Output the [X, Y] coordinate of the center of the cell containing the given text.  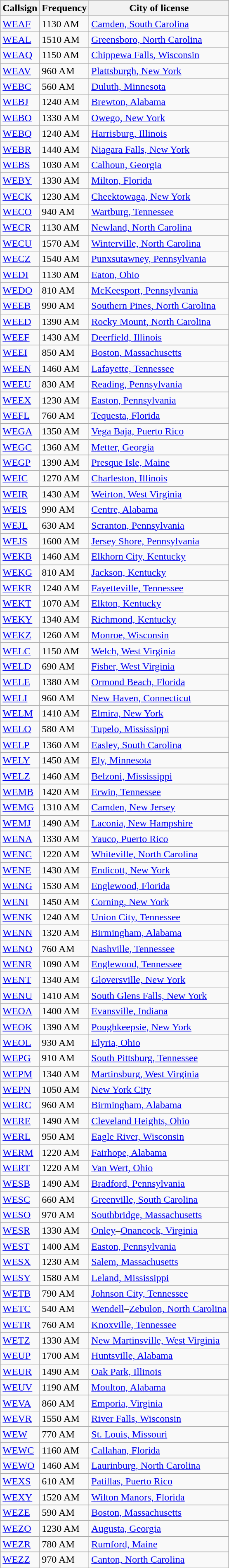
1550 AM [64, 1419]
WEDO [20, 290]
WEOL [20, 1043]
Brewton, Alabama [159, 102]
WEUV [20, 1387]
630 AM [64, 525]
Tequesta, Florida [159, 415]
610 AM [64, 1482]
Owego, New York [159, 118]
WECO [20, 212]
1350 AM [64, 431]
560 AM [64, 86]
Van Wert, Ohio [159, 1168]
Canton, North Carolina [159, 1560]
1260 AM [64, 635]
New Haven, Connecticut [159, 698]
WEBR [20, 149]
Punxsutawney, Pennsylvania [159, 259]
WESB [20, 1183]
Centre, Alabama [159, 510]
Camden, South Carolina [159, 24]
WERE [20, 1121]
WELD [20, 666]
River Falls, Wisconsin [159, 1419]
690 AM [64, 666]
WEVA [20, 1403]
New Martinsville, West Virginia [159, 1340]
WEZE [20, 1513]
WERT [20, 1168]
1050 AM [64, 1090]
South Pittsburg, Tennessee [159, 1058]
WEJL [20, 525]
1520 AM [64, 1497]
Fairhope, Alabama [159, 1152]
WETC [20, 1309]
Elyria, Ohio [159, 1043]
WENA [20, 839]
Laurinburg, North Carolina [159, 1466]
580 AM [64, 729]
WESY [20, 1278]
WEWC [20, 1450]
910 AM [64, 1058]
850 AM [64, 353]
1160 AM [64, 1450]
Yauco, Puerto Rico [159, 839]
Eagle River, Wisconsin [159, 1136]
Tupelo, Mississippi [159, 729]
WEEB [20, 306]
Richmond, Kentucky [159, 619]
WEXY [20, 1497]
Deerfield, Illinois [159, 337]
Vega Baja, Puerto Rico [159, 431]
Camden, New Jersey [159, 807]
South Glens Falls, New York [159, 996]
WEEI [20, 353]
WEZR [20, 1544]
1600 AM [64, 541]
Endicott, New York [159, 870]
Leland, Mississippi [159, 1278]
Moulton, Alabama [159, 1387]
WENN [20, 933]
WEKG [20, 572]
City of license [159, 8]
1310 AM [64, 807]
Union City, Tennessee [159, 917]
WEBY [20, 180]
WECK [20, 196]
WECU [20, 243]
Augusta, Georgia [159, 1528]
WECR [20, 228]
1700 AM [64, 1356]
Martinsburg, West Virginia [159, 1074]
Easley, South Carolina [159, 745]
WELC [20, 651]
Cleveland Heights, Ohio [159, 1121]
WENE [20, 870]
Onley–Onancock, Virginia [159, 1231]
Newland, North Carolina [159, 228]
WEEU [20, 384]
Laconia, New Hampshire [159, 823]
1380 AM [64, 682]
Callahan, Florida [159, 1450]
1270 AM [64, 478]
Gloversville, New York [159, 980]
McKeesport, Pennsylvania [159, 290]
Weirton, West Virginia [159, 494]
WEKT [20, 604]
1190 AM [64, 1387]
Poughkeepsie, New York [159, 1027]
WEGA [20, 431]
1030 AM [64, 165]
860 AM [64, 1403]
WEAV [20, 71]
950 AM [64, 1136]
WELI [20, 698]
WEDI [20, 275]
WEIC [20, 478]
Charleston, Illinois [159, 478]
Fisher, West Virginia [159, 666]
WELY [20, 761]
WETB [20, 1293]
WEBO [20, 118]
1540 AM [64, 259]
Knoxville, Tennessee [159, 1325]
Milton, Florida [159, 180]
830 AM [64, 384]
Winterville, North Carolina [159, 243]
WEIR [20, 494]
WEZZ [20, 1560]
Cheektowaga, New York [159, 196]
1510 AM [64, 40]
WENT [20, 980]
Bradford, Pennsylvania [159, 1183]
Emporia, Virginia [159, 1403]
Erwin, Tennessee [159, 792]
WENC [20, 854]
Duluth, Minnesota [159, 86]
660 AM [64, 1199]
WEMB [20, 792]
1440 AM [64, 149]
Whiteville, North Carolina [159, 854]
WEUP [20, 1356]
940 AM [64, 212]
Jersey Shore, Pennsylvania [159, 541]
WECZ [20, 259]
WENR [20, 964]
WESR [20, 1231]
Calhoun, Georgia [159, 165]
540 AM [64, 1309]
WELE [20, 682]
Englewood, Florida [159, 886]
WEPN [20, 1090]
WEKR [20, 588]
WELZ [20, 776]
WENU [20, 996]
WEGC [20, 447]
WEKB [20, 557]
1530 AM [64, 886]
WEVR [20, 1419]
Ely, Minnesota [159, 761]
WENG [20, 886]
WENI [20, 901]
Lafayette, Tennessee [159, 369]
WETZ [20, 1340]
Ormond Beach, Florida [159, 682]
Wendell–Zebulon, North Carolina [159, 1309]
Evansville, Indiana [159, 1011]
WEBJ [20, 102]
Harrisburg, Illinois [159, 133]
WEBC [20, 86]
WEBS [20, 165]
WEST [20, 1246]
Plattsburgh, New York [159, 71]
WEOK [20, 1027]
WETR [20, 1325]
WELP [20, 745]
Rumford, Maine [159, 1544]
Johnson City, Tennessee [159, 1293]
Southern Pines, North Carolina [159, 306]
Corning, New York [159, 901]
WEMG [20, 807]
WEEN [20, 369]
WEFL [20, 415]
WESC [20, 1199]
WERL [20, 1136]
WEJS [20, 541]
WEEX [20, 400]
WERC [20, 1105]
Monroe, Wisconsin [159, 635]
Englewood, Tennessee [159, 964]
WEPG [20, 1058]
WEOA [20, 1011]
770 AM [64, 1434]
Rocky Mount, North Carolina [159, 322]
WEXS [20, 1482]
Wartburg, Tennessee [159, 212]
Callsign [20, 8]
WENO [20, 948]
1570 AM [64, 243]
WEAL [20, 40]
WEBQ [20, 133]
Niagara Falls, New York [159, 149]
WENK [20, 917]
1320 AM [64, 933]
Jackson, Kentucky [159, 572]
WEED [20, 322]
WEPM [20, 1074]
St. Louis, Missouri [159, 1434]
790 AM [64, 1293]
1090 AM [64, 964]
Oak Park, Illinois [159, 1372]
Belzoni, Mississippi [159, 776]
Southbridge, Massachusetts [159, 1215]
1580 AM [64, 1278]
Elmira, New York [159, 714]
930 AM [64, 1043]
WESO [20, 1215]
WEMJ [20, 823]
WESX [20, 1262]
WEEF [20, 337]
Elkton, Kentucky [159, 604]
New York City [159, 1090]
WERM [20, 1152]
WEW [20, 1434]
Elkhorn City, Kentucky [159, 557]
WEKZ [20, 635]
1070 AM [64, 604]
1420 AM [64, 792]
WEUR [20, 1372]
Patillas, Puerto Rico [159, 1482]
WEAQ [20, 55]
Nashville, Tennessee [159, 948]
Metter, Georgia [159, 447]
780 AM [64, 1544]
Frequency [64, 8]
Eaton, Ohio [159, 275]
WEGP [20, 463]
WELO [20, 729]
Wilton Manors, Florida [159, 1497]
Reading, Pennsylvania [159, 384]
Scranton, Pennsylvania [159, 525]
590 AM [64, 1513]
WEKY [20, 619]
Presque Isle, Maine [159, 463]
WEIS [20, 510]
WEZO [20, 1528]
WELM [20, 714]
Fayetteville, Tennessee [159, 588]
WEWO [20, 1466]
WEAF [20, 24]
Huntsville, Alabama [159, 1356]
Chippewa Falls, Wisconsin [159, 55]
Greensboro, North Carolina [159, 40]
Welch, West Virginia [159, 651]
Greenville, South Carolina [159, 1199]
Salem, Massachusetts [159, 1262]
